Search for the cell housing the specified text and yield its [X, Y] center coordinate. 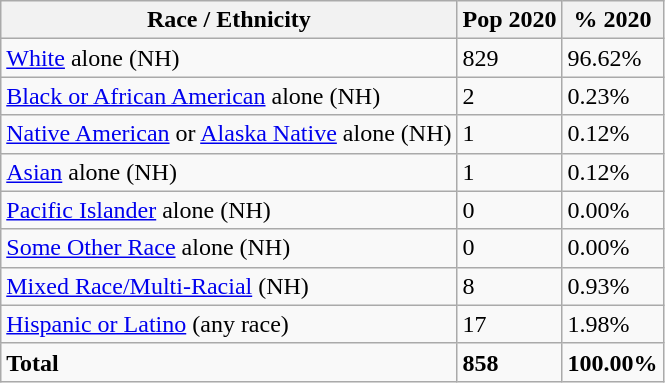
17 [510, 324]
96.62% [612, 58]
Pop 2020 [510, 20]
% 2020 [612, 20]
0.93% [612, 286]
Hispanic or Latino (any race) [229, 324]
Mixed Race/Multi-Racial (NH) [229, 286]
2 [510, 96]
Some Other Race alone (NH) [229, 248]
1.98% [612, 324]
0.23% [612, 96]
829 [510, 58]
White alone (NH) [229, 58]
Total [229, 362]
Asian alone (NH) [229, 172]
Pacific Islander alone (NH) [229, 210]
Native American or Alaska Native alone (NH) [229, 134]
100.00% [612, 362]
8 [510, 286]
858 [510, 362]
Race / Ethnicity [229, 20]
Black or African American alone (NH) [229, 96]
